Identify which cell holds the provided text, then report its (X, Y) central coordinate. 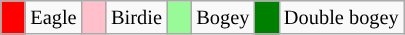
Bogey (222, 17)
Double bogey (342, 17)
Eagle (53, 17)
Birdie (136, 17)
